Return the [x, y] coordinate for the center point of the cell that contains the specified text.  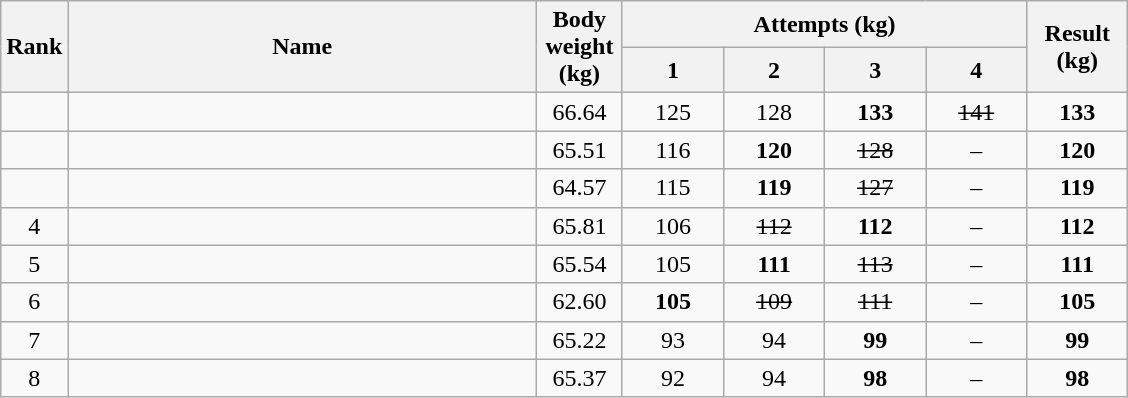
65.81 [579, 226]
65.22 [579, 340]
62.60 [579, 302]
115 [672, 188]
Result (kg) [1078, 47]
65.54 [579, 264]
65.37 [579, 378]
6 [34, 302]
66.64 [579, 112]
5 [34, 264]
106 [672, 226]
109 [774, 302]
113 [876, 264]
Name [302, 47]
3 [876, 70]
Attempts (kg) [824, 24]
Rank [34, 47]
93 [672, 340]
127 [876, 188]
65.51 [579, 150]
2 [774, 70]
125 [672, 112]
64.57 [579, 188]
92 [672, 378]
Body weight (kg) [579, 47]
7 [34, 340]
141 [976, 112]
116 [672, 150]
1 [672, 70]
8 [34, 378]
